From the cell containing the given text, extract its center point as (X, Y) coordinate. 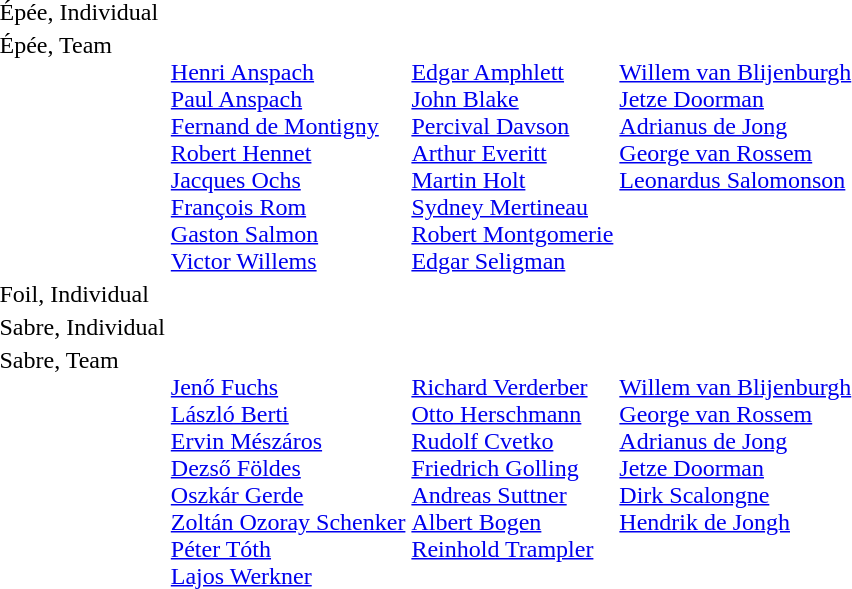
Henri Anspach Paul Anspach Fernand de Montigny Robert Hennet Jacques Ochs François Rom Gaston Salmon Victor Willems (288, 153)
Edgar Amphlett John Blake Percival Davson Arthur Everitt Martin Holt Sydney Mertineau Robert Montgomerie Edgar Seligman (512, 153)
